From the cell containing the given text, extract its center point as (X, Y) coordinate. 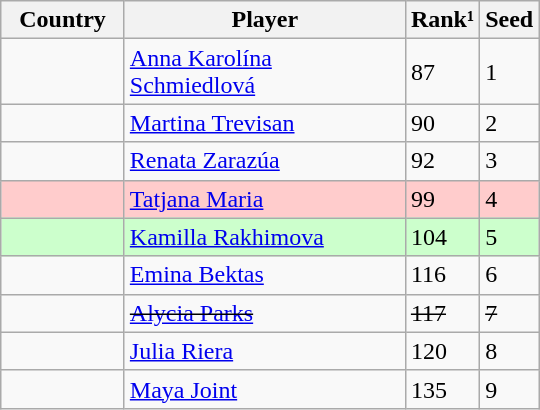
1 (510, 72)
92 (442, 161)
8 (510, 351)
135 (442, 389)
116 (442, 275)
90 (442, 123)
6 (510, 275)
Emina Bektas (264, 275)
Rank¹ (442, 20)
Anna Karolína Schmiedlová (264, 72)
Player (264, 20)
Alycia Parks (264, 313)
5 (510, 237)
Julia Riera (264, 351)
Country (63, 20)
104 (442, 237)
87 (442, 72)
120 (442, 351)
Seed (510, 20)
9 (510, 389)
99 (442, 199)
Kamilla Rakhimova (264, 237)
Maya Joint (264, 389)
7 (510, 313)
4 (510, 199)
Renata Zarazúa (264, 161)
2 (510, 123)
3 (510, 161)
Tatjana Maria (264, 199)
Martina Trevisan (264, 123)
117 (442, 313)
